Capture the cell that displays the provided text and extract its (X, Y) central coordinate. 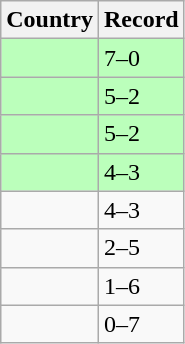
Country (50, 20)
2–5 (141, 248)
Record (141, 20)
1–6 (141, 286)
0–7 (141, 324)
7–0 (141, 58)
